Detect which cell encompasses the target text, then output its [x, y] center coordinate. 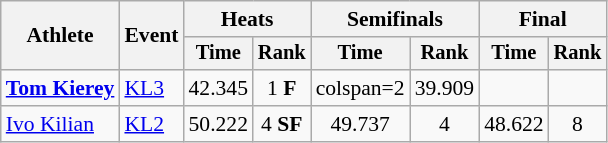
KL2 [151, 124]
Tom Kierey [60, 88]
4 SF [282, 124]
Heats [248, 19]
39.909 [444, 88]
49.737 [360, 124]
Final [542, 19]
Event [151, 36]
8 [578, 124]
Athlete [60, 36]
50.222 [218, 124]
Ivo Kilian [60, 124]
colspan=2 [360, 88]
4 [444, 124]
1 F [282, 88]
KL3 [151, 88]
Semifinals [396, 19]
48.622 [514, 124]
42.345 [218, 88]
